Find where the given text appears and provide that cell's center as [X, Y] coordinate. 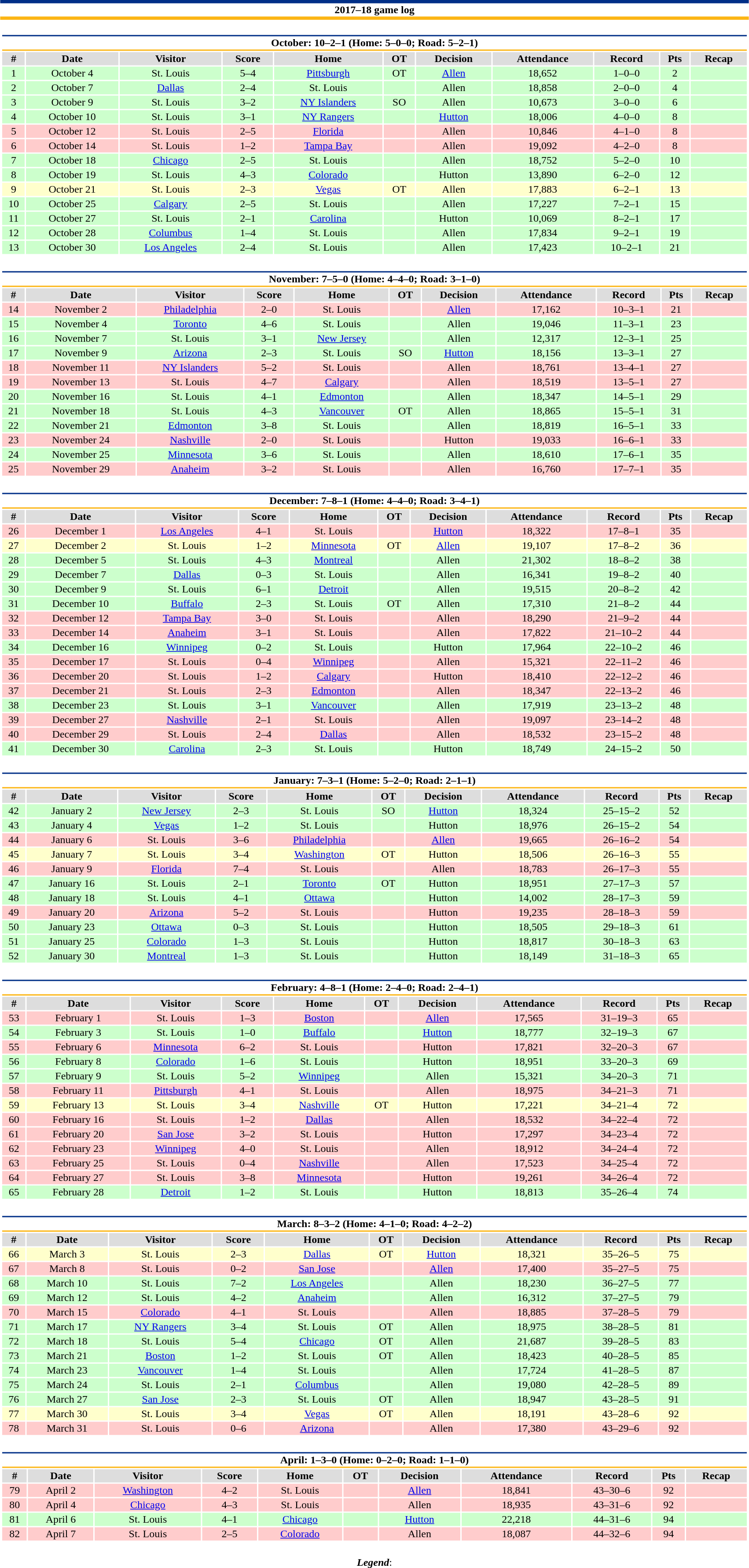
70 [14, 1312]
14–5–1 [628, 396]
March 17 [67, 1327]
37–27–5 [620, 1298]
39–28–5 [620, 1341]
43–30–6 [612, 1491]
December 21 [81, 691]
34 [13, 647]
November 2 [81, 309]
18,947 [532, 1399]
October 7 [72, 88]
25–15–2 [621, 811]
21–10–2 [624, 633]
73 [14, 1356]
89 [673, 1385]
December 10 [81, 604]
18,976 [533, 826]
January 9 [72, 869]
December 7 [81, 575]
18,087 [516, 1534]
43 [14, 826]
December 27 [81, 720]
18,610 [546, 454]
18,865 [546, 411]
30 [13, 589]
6–1 [264, 589]
March 23 [67, 1370]
22 [13, 425]
32–19–3 [619, 1032]
January 18 [72, 898]
17–6–1 [628, 454]
17,162 [546, 309]
18,858 [543, 88]
December 20 [81, 676]
February 25 [78, 1163]
January 6 [72, 840]
December 17 [81, 662]
1–0 [247, 1032]
November: 7–5–0 (Home: 4–4–0; Road: 3–1–0) [374, 279]
1–6 [247, 1061]
November 18 [81, 411]
22–11–2 [624, 662]
6–2 [247, 1047]
12,317 [546, 338]
October 9 [72, 102]
24–15–2 [624, 749]
18,410 [536, 676]
January 4 [72, 826]
17–8–2 [624, 546]
February 6 [78, 1047]
7–2–1 [627, 204]
11 [13, 219]
41–28–5 [620, 1370]
27–17–3 [621, 884]
February 13 [78, 1105]
February 9 [78, 1076]
17,821 [529, 1047]
April 7 [61, 1534]
3–0–0 [627, 102]
62 [14, 1148]
23–15–2 [624, 734]
18,761 [546, 367]
41 [13, 749]
10,846 [543, 132]
19,080 [532, 1385]
17,380 [532, 1428]
19,235 [533, 913]
November 4 [81, 324]
December: 7–8–1 (Home: 4–4–0; Road: 3–4–1) [374, 501]
32 [13, 618]
17,724 [532, 1370]
5 [13, 132]
1–0–0 [627, 73]
37–28–5 [620, 1312]
2–0–0 [627, 88]
34–23–4 [619, 1134]
35–26–5 [620, 1254]
28–17–3 [621, 898]
22–13–2 [624, 691]
18,149 [533, 956]
February 20 [78, 1134]
18,752 [543, 161]
17,400 [532, 1269]
34–25–4 [619, 1163]
26–16–3 [621, 855]
January 16 [72, 884]
19,097 [536, 720]
26–16–2 [621, 840]
December 12 [81, 618]
28 [13, 560]
17,523 [529, 1163]
64 [14, 1177]
October 21 [72, 190]
17,565 [529, 1018]
0–6 [239, 1428]
January 20 [72, 913]
November 13 [81, 382]
30–18–3 [621, 942]
16 [13, 338]
10,069 [543, 219]
17,919 [536, 705]
51 [14, 942]
November 11 [81, 367]
19,092 [543, 146]
18,777 [529, 1032]
March 27 [67, 1399]
8–2–1 [627, 219]
16–6–1 [628, 440]
17–7–1 [628, 469]
18,006 [543, 117]
18,191 [532, 1414]
83 [673, 1341]
March 3 [67, 1254]
34–21–3 [619, 1090]
16,341 [536, 575]
18,321 [532, 1254]
38–28–5 [620, 1327]
43–28–5 [620, 1399]
19,046 [546, 324]
18,841 [516, 1491]
December 9 [81, 589]
34–21–4 [619, 1105]
15–5–1 [628, 411]
14,002 [533, 898]
December 29 [81, 734]
17,883 [543, 190]
March 24 [67, 1385]
56 [14, 1061]
11–3–1 [628, 324]
85 [673, 1356]
March 10 [67, 1283]
42–28–5 [620, 1385]
October 27 [72, 219]
April 2 [61, 1491]
45 [14, 855]
18,819 [546, 425]
18,156 [546, 353]
21–8–2 [624, 604]
40–28–5 [620, 1356]
19,107 [536, 546]
21,687 [532, 1341]
19,033 [546, 440]
18,230 [532, 1283]
April: 1–3–0 (Home: 0–2–0; Road: 1–1–0) [374, 1460]
16,312 [532, 1298]
13–3–1 [628, 353]
43–28–6 [620, 1414]
91 [673, 1399]
October 19 [72, 175]
October 18 [72, 161]
44–32–6 [612, 1534]
33–20–3 [619, 1061]
10–2–1 [627, 248]
29–18–3 [621, 927]
34–26–4 [619, 1177]
4–0 [247, 1148]
24 [13, 454]
March 8 [67, 1269]
34–22–4 [619, 1119]
18,817 [533, 942]
February 16 [78, 1119]
January 7 [72, 855]
17,221 [529, 1105]
6–2–1 [627, 190]
20–8–2 [624, 589]
17,822 [536, 633]
18,652 [543, 73]
9–2–1 [627, 233]
February: 4–8–1 (Home: 2–4–0; Road: 2–4–1) [374, 988]
31–18–3 [621, 956]
44–31–6 [612, 1520]
January: 7–3–1 (Home: 5–2–0; Road: 2–1–1) [374, 780]
November 21 [81, 425]
January 23 [72, 927]
36–27–5 [620, 1283]
November 16 [81, 396]
February 11 [78, 1090]
37 [13, 691]
4–2–0 [627, 146]
23–14–2 [624, 720]
March 30 [67, 1414]
April 4 [61, 1505]
7 [13, 161]
43–31–6 [612, 1505]
February 23 [78, 1148]
December 5 [81, 560]
November 9 [81, 353]
17,227 [543, 204]
60 [14, 1119]
February 3 [78, 1032]
5–2–0 [627, 161]
4–0–0 [627, 117]
3 [13, 102]
53 [14, 1018]
December 2 [81, 546]
October 4 [72, 73]
17,310 [536, 604]
January 2 [72, 811]
October: 10–2–1 (Home: 5–0–0; Road: 5–2–1) [374, 43]
21–9–2 [624, 618]
18–8–2 [624, 560]
82 [15, 1534]
34–24–4 [619, 1148]
October 30 [72, 248]
18,813 [529, 1192]
18,324 [533, 811]
16–5–1 [628, 425]
28–18–3 [621, 913]
19,261 [529, 1177]
26–17–3 [621, 869]
16,760 [546, 469]
February 8 [78, 1061]
14 [13, 309]
22–12–2 [624, 676]
November 24 [81, 440]
October 25 [72, 204]
58 [14, 1090]
32–20–3 [619, 1047]
December 16 [81, 647]
19,665 [533, 840]
18 [13, 367]
43–29–6 [620, 1428]
76 [14, 1399]
2017–18 game log [374, 10]
31–19–3 [619, 1018]
18,322 [536, 531]
March 21 [67, 1356]
18,506 [533, 855]
18,783 [533, 869]
26 [13, 531]
39 [13, 720]
49 [14, 913]
26–15–2 [621, 826]
13,890 [543, 175]
18,935 [516, 1505]
January 25 [72, 942]
9 [13, 190]
17,423 [543, 248]
13–5–1 [628, 382]
21,302 [536, 560]
October 28 [72, 233]
34–20–3 [619, 1076]
October 14 [72, 146]
March 31 [67, 1428]
18,290 [536, 618]
10,673 [543, 102]
22–10–2 [624, 647]
18,519 [546, 382]
18,749 [536, 749]
February 27 [78, 1177]
7–4 [241, 869]
November 25 [81, 454]
18,505 [533, 927]
March 18 [67, 1341]
10–3–1 [628, 309]
March 15 [67, 1312]
47 [14, 884]
4–1–0 [627, 132]
December 30 [81, 749]
22,218 [516, 1520]
18,423 [532, 1356]
1 [13, 73]
87 [673, 1370]
October 12 [72, 132]
68 [14, 1283]
17–8–1 [624, 531]
January 30 [72, 956]
February 28 [78, 1192]
December 1 [81, 531]
3–0 [264, 618]
March: 8–3–2 (Home: 4–1–0; Road: 4–2–2) [374, 1224]
November 29 [81, 469]
66 [14, 1254]
78 [14, 1428]
17,834 [543, 233]
April 6 [61, 1520]
19–8–2 [624, 575]
18,912 [529, 1148]
6–2–0 [627, 175]
December 14 [81, 633]
4–7 [269, 382]
35–26–4 [619, 1192]
February 1 [78, 1018]
March 12 [67, 1298]
December 23 [81, 705]
19,515 [536, 589]
17,297 [529, 1134]
18,885 [532, 1312]
23–13–2 [624, 705]
20 [13, 396]
80 [15, 1505]
4–6 [269, 324]
35–27–5 [620, 1269]
October 10 [72, 117]
November 7 [81, 338]
12–3–1 [628, 338]
7–2 [239, 1283]
17,964 [536, 647]
13–4–1 [628, 367]
